Find where the given text appears and provide that cell's center as (x, y) coordinate. 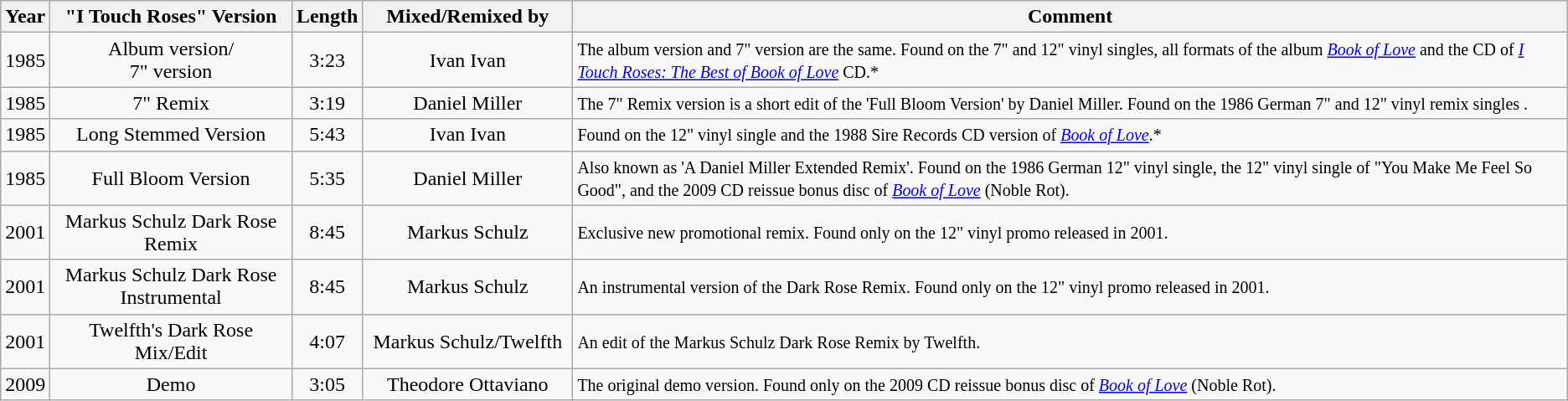
The original demo version. Found only on the 2009 CD reissue bonus disc of Book of Love (Noble Rot). (1070, 384)
4:07 (327, 342)
5:43 (327, 135)
2009 (25, 384)
Year (25, 17)
Twelfth's Dark Rose Mix/Edit (171, 342)
Full Bloom Version (171, 177)
Markus Schulz/Twelfth (467, 342)
3:23 (327, 60)
5:35 (327, 177)
Mixed/Remixed by (467, 17)
Album version/7" version (171, 60)
Comment (1070, 17)
Markus Schulz Dark Rose Remix (171, 233)
The 7" Remix version is a short edit of the 'Full Bloom Version' by Daniel Miller. Found on the 1986 German 7" and 12" vinyl remix singles . (1070, 103)
Theodore Ottaviano (467, 384)
Long Stemmed Version (171, 135)
Length (327, 17)
An instrumental version of the Dark Rose Remix. Found only on the 12" vinyl promo released in 2001. (1070, 286)
Demo (171, 384)
Exclusive new promotional remix. Found only on the 12" vinyl promo released in 2001. (1070, 233)
Found on the 12" vinyl single and the 1988 Sire Records CD version of Book of Love.* (1070, 135)
Markus Schulz Dark Rose Instrumental (171, 286)
3:19 (327, 103)
3:05 (327, 384)
An edit of the Markus Schulz Dark Rose Remix by Twelfth. (1070, 342)
7" Remix (171, 103)
"I Touch Roses" Version (171, 17)
